Identify which cell holds the provided text, then report its (x, y) central coordinate. 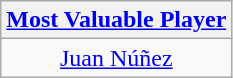
Juan Núñez (116, 58)
Most Valuable Player (116, 20)
